For the text-containing cell, return its midpoint in (x, y) coordinate format. 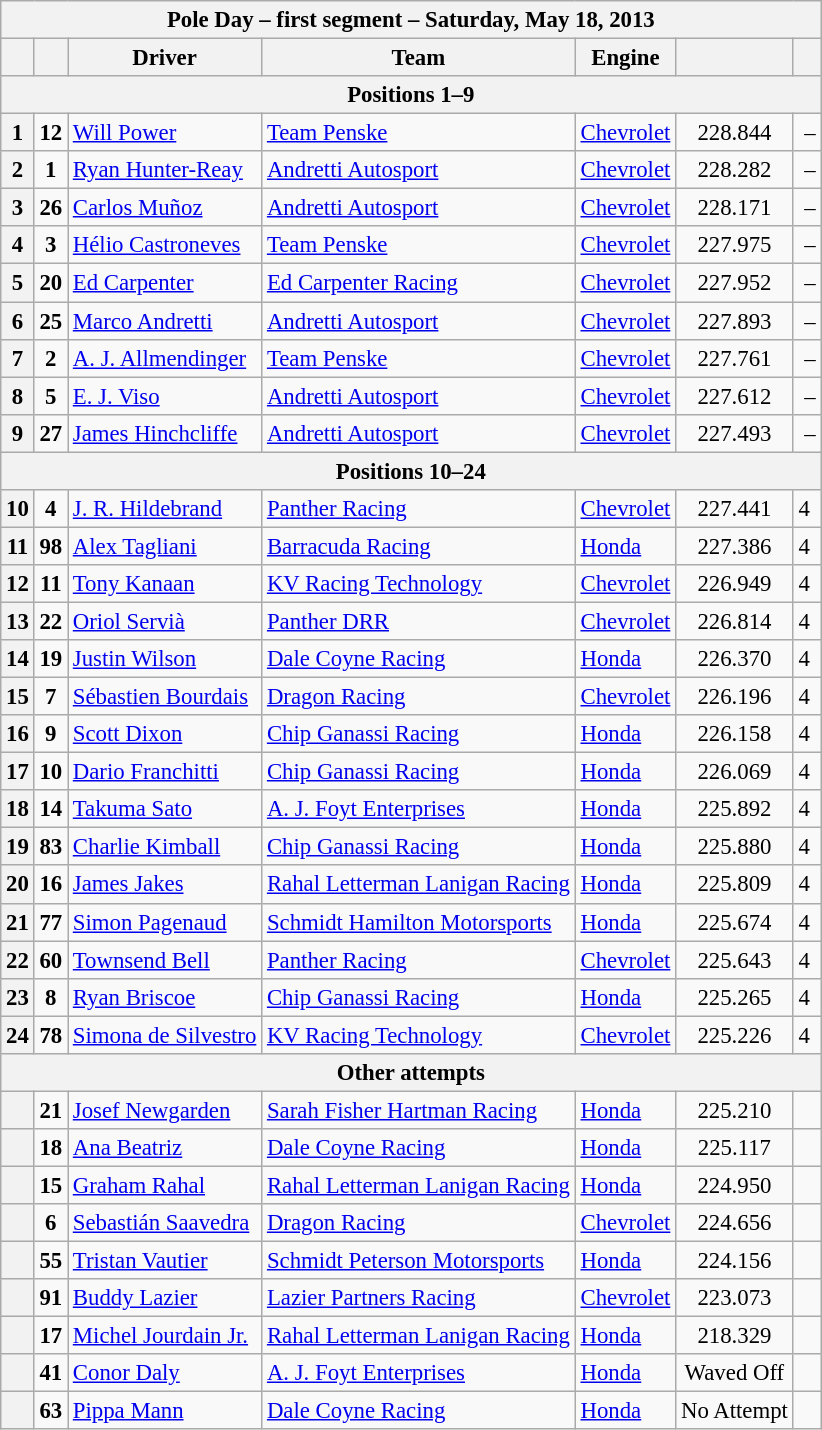
225.674 (735, 922)
Positions 10–24 (411, 471)
Tony Kanaan (165, 584)
Carlos Muñoz (165, 208)
Barracuda Racing (419, 546)
James Jakes (165, 885)
Panther DRR (419, 621)
Tristan Vautier (165, 1261)
Schmidt Peterson Motorsports (419, 1261)
225.117 (735, 1148)
No Attempt (735, 1411)
Ryan Hunter-Reay (165, 170)
Waved Off (735, 1373)
Hélio Castroneves (165, 245)
226.949 (735, 584)
Simon Pagenaud (165, 922)
A. J. Allmendinger (165, 358)
225.210 (735, 1110)
Justin Wilson (165, 659)
Dario Franchitti (165, 772)
60 (50, 960)
227.761 (735, 358)
225.226 (735, 1035)
Schmidt Hamilton Motorsports (419, 922)
218.329 (735, 1336)
224.950 (735, 1185)
Sebastián Saavedra (165, 1223)
226.814 (735, 621)
Graham Rahal (165, 1185)
225.643 (735, 960)
225.809 (735, 885)
Ana Beatriz (165, 1148)
25 (50, 321)
Marco Andretti (165, 321)
227.612 (735, 396)
225.265 (735, 997)
James Hinchcliffe (165, 433)
Sébastien Bourdais (165, 697)
Charlie Kimball (165, 847)
Positions 1–9 (411, 95)
226.069 (735, 772)
J. R. Hildebrand (165, 509)
Engine (625, 58)
78 (50, 1035)
226.370 (735, 659)
Will Power (165, 133)
98 (50, 546)
13 (18, 621)
227.386 (735, 546)
63 (50, 1411)
225.892 (735, 809)
77 (50, 922)
Oriol Servià (165, 621)
Pole Day – first segment – Saturday, May 18, 2013 (411, 20)
Josef Newgarden (165, 1110)
225.880 (735, 847)
226.158 (735, 734)
223.073 (735, 1298)
227.441 (735, 509)
Takuma Sato (165, 809)
Lazier Partners Racing (419, 1298)
Buddy Lazier (165, 1298)
91 (50, 1298)
Sarah Fisher Hartman Racing (419, 1110)
27 (50, 433)
224.156 (735, 1261)
228.844 (735, 133)
Pippa Mann (165, 1411)
24 (18, 1035)
Conor Daly (165, 1373)
Townsend Bell (165, 960)
Driver (165, 58)
Ed Carpenter Racing (419, 283)
E. J. Viso (165, 396)
23 (18, 997)
226.196 (735, 697)
227.893 (735, 321)
228.282 (735, 170)
41 (50, 1373)
Alex Tagliani (165, 546)
83 (50, 847)
Team (419, 58)
228.171 (735, 208)
Scott Dixon (165, 734)
Simona de Silvestro (165, 1035)
227.493 (735, 433)
Ed Carpenter (165, 283)
224.656 (735, 1223)
Ryan Briscoe (165, 997)
55 (50, 1261)
Other attempts (411, 1073)
26 (50, 208)
Michel Jourdain Jr. (165, 1336)
227.952 (735, 283)
227.975 (735, 245)
